Find where the given text appears and provide that cell's center as (x, y) coordinate. 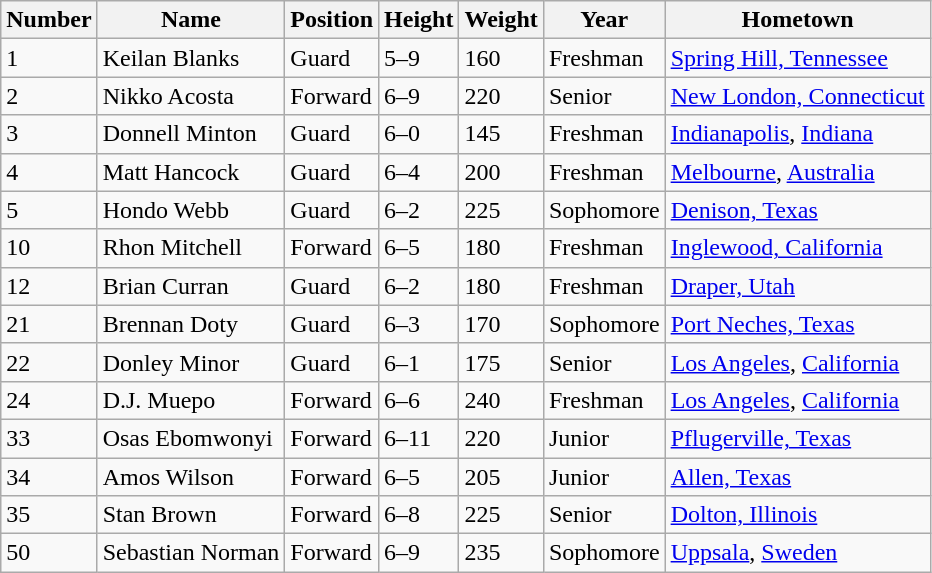
6–8 (419, 515)
New London, Connecticut (798, 96)
6–3 (419, 324)
Spring Hill, Tennessee (798, 58)
6–6 (419, 400)
4 (49, 172)
160 (501, 58)
12 (49, 286)
50 (49, 553)
Brennan Doty (191, 324)
Name (191, 20)
1 (49, 58)
Height (419, 20)
205 (501, 477)
2 (49, 96)
5 (49, 210)
145 (501, 134)
6–11 (419, 438)
Inglewood, California (798, 248)
Allen, Texas (798, 477)
10 (49, 248)
Denison, Texas (798, 210)
Position (332, 20)
D.J. Muepo (191, 400)
175 (501, 362)
Donley Minor (191, 362)
3 (49, 134)
235 (501, 553)
Pflugerville, Texas (798, 438)
5–9 (419, 58)
22 (49, 362)
Hondo Webb (191, 210)
Amos Wilson (191, 477)
6–0 (419, 134)
Osas Ebomwonyi (191, 438)
240 (501, 400)
Sebastian Norman (191, 553)
170 (501, 324)
Brian Curran (191, 286)
Uppsala, Sweden (798, 553)
6–4 (419, 172)
Year (604, 20)
Indianapolis, Indiana (798, 134)
Weight (501, 20)
Nikko Acosta (191, 96)
Draper, Utah (798, 286)
Port Neches, Texas (798, 324)
6–1 (419, 362)
Rhon Mitchell (191, 248)
Matt Hancock (191, 172)
24 (49, 400)
Donnell Minton (191, 134)
Keilan Blanks (191, 58)
Dolton, Illinois (798, 515)
34 (49, 477)
35 (49, 515)
Number (49, 20)
Hometown (798, 20)
200 (501, 172)
21 (49, 324)
33 (49, 438)
Stan Brown (191, 515)
Melbourne, Australia (798, 172)
